Return the (X, Y) coordinate for the center point of the cell that contains the specified text.  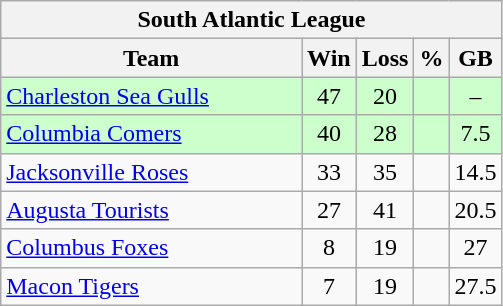
Team (152, 58)
35 (385, 172)
7.5 (476, 134)
20.5 (476, 210)
27.5 (476, 286)
– (476, 96)
Jacksonville Roses (152, 172)
% (432, 58)
28 (385, 134)
Loss (385, 58)
40 (330, 134)
8 (330, 248)
33 (330, 172)
GB (476, 58)
47 (330, 96)
14.5 (476, 172)
Charleston Sea Gulls (152, 96)
South Atlantic League (252, 20)
7 (330, 286)
Macon Tigers (152, 286)
20 (385, 96)
Win (330, 58)
41 (385, 210)
Columbia Comers (152, 134)
Columbus Foxes (152, 248)
Augusta Tourists (152, 210)
